Output the [x, y] coordinate of the center of the cell containing the given text.  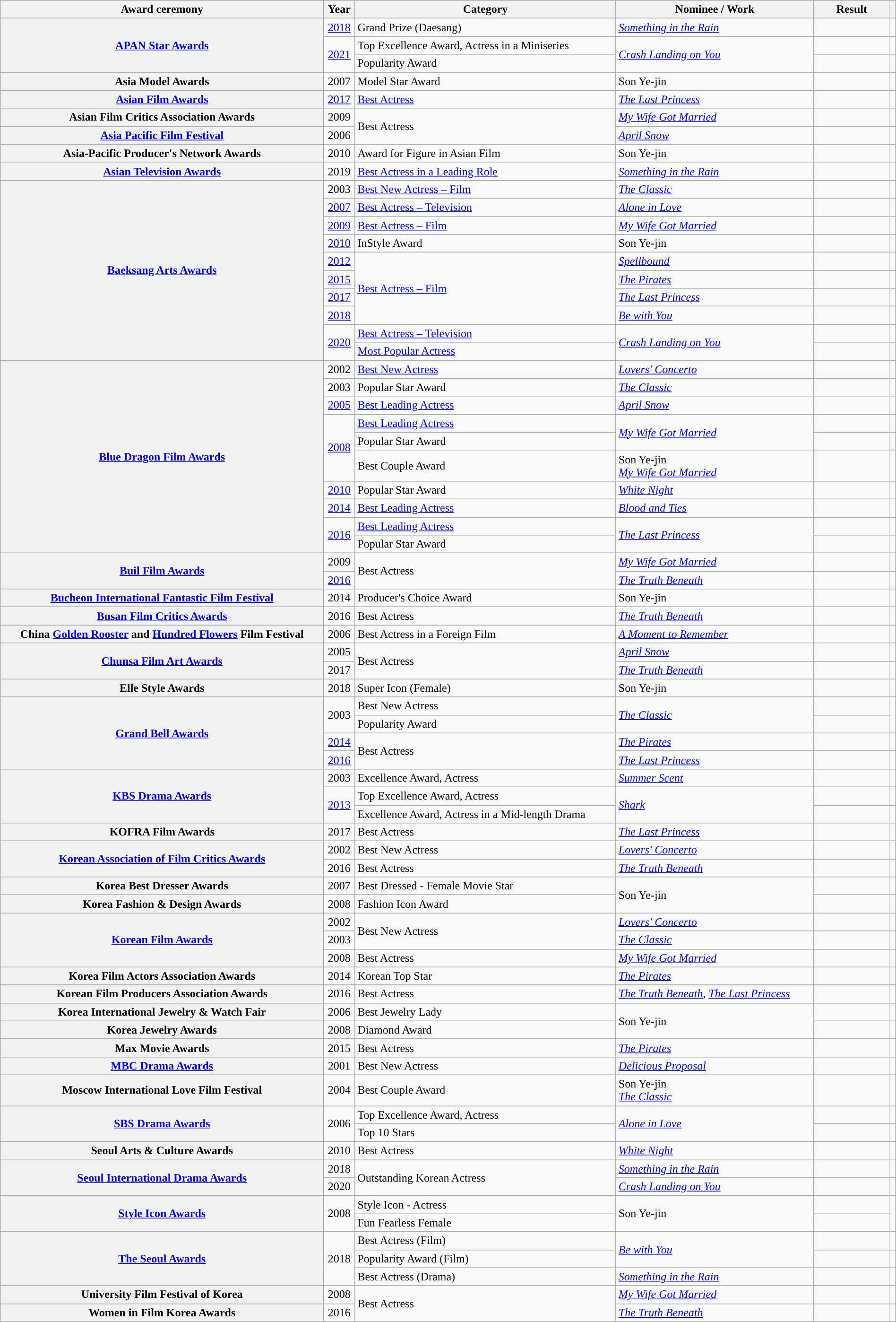
Result [852, 9]
Style Icon Awards [162, 1214]
MBC Drama Awards [162, 1066]
Asian Television Awards [162, 171]
Shark [715, 805]
Korean Top Star [485, 976]
Best Actress in a Foreign Film [485, 634]
Best Actress (Film) [485, 1241]
Award for Figure in Asian Film [485, 153]
2004 [339, 1090]
Son Ye-jin My Wife Got Married [715, 465]
Excellence Award, Actress [485, 778]
Bucheon International Fantastic Film Festival [162, 598]
Delicious Proposal [715, 1066]
Moscow International Love Film Festival [162, 1090]
Grand Prize (Daesang) [485, 27]
Korea Film Actors Association Awards [162, 976]
A Moment to Remember [715, 634]
Asian Film Awards [162, 99]
Korea Best Dresser Awards [162, 886]
The Seoul Awards [162, 1259]
Blood and Ties [715, 508]
2019 [339, 171]
Seoul Arts & Culture Awards [162, 1151]
Seoul International Drama Awards [162, 1178]
Korean Film Producers Association Awards [162, 994]
2021 [339, 54]
Spellbound [715, 261]
2012 [339, 261]
Korea International Jewelry & Watch Fair [162, 1012]
Asian Film Critics Association Awards [162, 117]
APAN Star Awards [162, 45]
Asia Pacific Film Festival [162, 135]
Nominee / Work [715, 9]
Summer Scent [715, 778]
Asia Model Awards [162, 81]
Women in Film Korea Awards [162, 1313]
Buil Film Awards [162, 571]
Baeksang Arts Awards [162, 270]
Asia-Pacific Producer's Network Awards [162, 153]
KOFRA Film Awards [162, 832]
Best Jewelry Lady [485, 1012]
KBS Drama Awards [162, 796]
Excellence Award, Actress in a Mid-length Drama [485, 814]
Elle Style Awards [162, 688]
Korea Fashion & Design Awards [162, 904]
Best Dressed - Female Movie Star [485, 886]
Fashion Icon Award [485, 904]
Blue Dragon Film Awards [162, 457]
Busan Film Critics Awards [162, 616]
China Golden Rooster and Hundred Flowers Film Festival [162, 634]
Max Movie Awards [162, 1048]
Producer's Choice Award [485, 598]
The Truth Beneath, The Last Princess [715, 994]
University Film Festival of Korea [162, 1295]
Korean Film Awards [162, 940]
SBS Drama Awards [162, 1123]
Category [485, 9]
Style Icon - Actress [485, 1205]
Top Excellence Award, Actress in a Miniseries [485, 45]
InStyle Award [485, 244]
Son Ye-jin The Classic [715, 1090]
2013 [339, 805]
Award ceremony [162, 9]
Super Icon (Female) [485, 688]
Chunsa Film Art Awards [162, 661]
Model Star Award [485, 81]
Popularity Award (Film) [485, 1259]
Outstanding Korean Actress [485, 1178]
Top 10 Stars [485, 1133]
Korean Association of Film Critics Awards [162, 859]
Grand Bell Awards [162, 733]
Best New Actress – Film [485, 189]
Year [339, 9]
Best Actress (Drama) [485, 1277]
Best Actress in a Leading Role [485, 171]
Most Popular Actress [485, 351]
Korea Jewelry Awards [162, 1030]
2001 [339, 1066]
Diamond Award [485, 1030]
Fun Fearless Female [485, 1223]
